For the text-containing cell, return its midpoint in (X, Y) coordinate format. 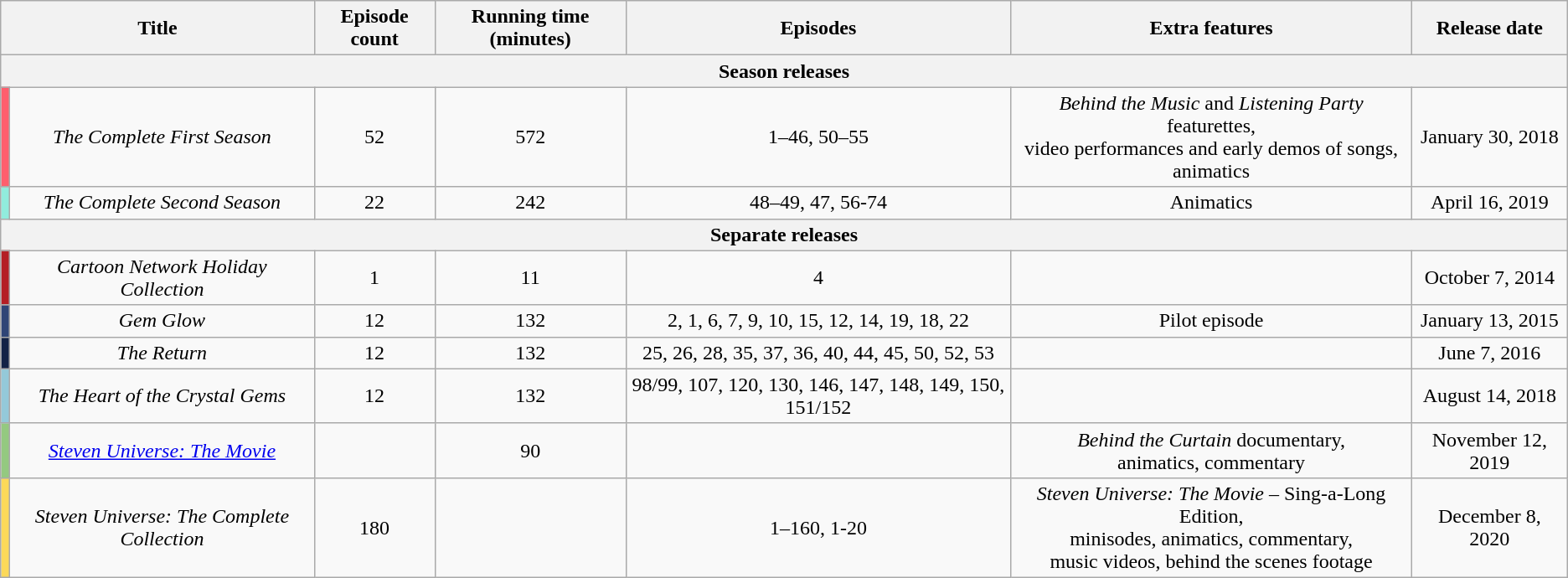
January 13, 2015 (1489, 321)
October 7, 2014 (1489, 278)
52 (374, 137)
4 (818, 278)
1–160, 1-20 (818, 528)
The Complete First Season (162, 137)
Episode count (374, 28)
The Heart of the Crystal Gems (162, 395)
Steven Universe: The Movie – Sing-a-Long Edition,minisodes, animatics, commentary,music videos, behind the scenes footage (1211, 528)
Extra features (1211, 28)
The Complete Second Season (162, 203)
Behind the Music and Listening Party featurettes,video performances and early demos of songs, animatics (1211, 137)
January 30, 2018 (1489, 137)
11 (530, 278)
Cartoon Network Holiday Collection (162, 278)
Animatics (1211, 203)
Gem Glow (162, 321)
Season releases (784, 71)
Release date (1489, 28)
Running time (minutes) (530, 28)
48–49, 47, 56-74 (818, 203)
Separate releases (784, 235)
April 16, 2019 (1489, 203)
The Return (162, 353)
25, 26, 28, 35, 37, 36, 40, 44, 45, 50, 52, 53 (818, 353)
1 (374, 278)
November 12, 2019 (1489, 451)
June 7, 2016 (1489, 353)
Episodes (818, 28)
1–46, 50–55 (818, 137)
98/99, 107, 120, 130, 146, 147, 148, 149, 150, 151/152 (818, 395)
Steven Universe: The Movie (162, 451)
December 8, 2020 (1489, 528)
Pilot episode (1211, 321)
Behind the Curtain documentary,animatics, commentary (1211, 451)
242 (530, 203)
90 (530, 451)
Steven Universe: The Complete Collection (162, 528)
22 (374, 203)
2, 1, 6, 7, 9, 10, 15, 12, 14, 19, 18, 22 (818, 321)
180 (374, 528)
572 (530, 137)
Title (157, 28)
August 14, 2018 (1489, 395)
